Output the (X, Y) coordinate of the center of the cell containing the given text.  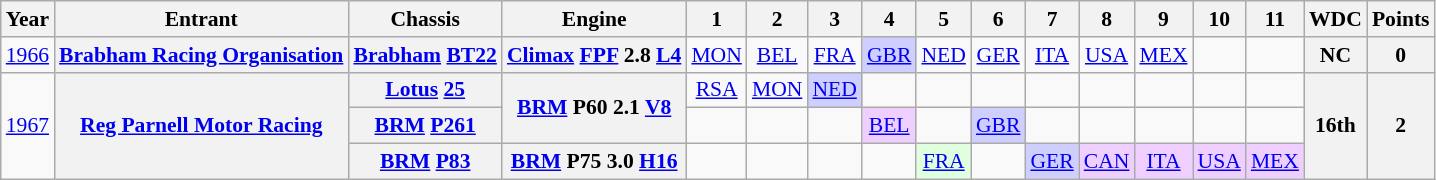
CAN (1107, 162)
Engine (594, 19)
BRM P60 2.1 V8 (594, 108)
4 (890, 19)
1966 (28, 55)
BRM P75 3.0 H16 (594, 162)
10 (1220, 19)
Climax FPF 2.8 L4 (594, 55)
Points (1401, 19)
RSA (716, 90)
9 (1163, 19)
8 (1107, 19)
5 (943, 19)
7 (1052, 19)
0 (1401, 55)
BRM P83 (424, 162)
Brabham Racing Organisation (201, 55)
6 (998, 19)
16th (1336, 126)
Brabham BT22 (424, 55)
Year (28, 19)
Chassis (424, 19)
1 (716, 19)
Reg Parnell Motor Racing (201, 126)
BRM P261 (424, 126)
1967 (28, 126)
Lotus 25 (424, 90)
11 (1275, 19)
NC (1336, 55)
3 (834, 19)
Entrant (201, 19)
WDC (1336, 19)
